Extract the (X, Y) coordinate from the center of the cell holding the provided text.  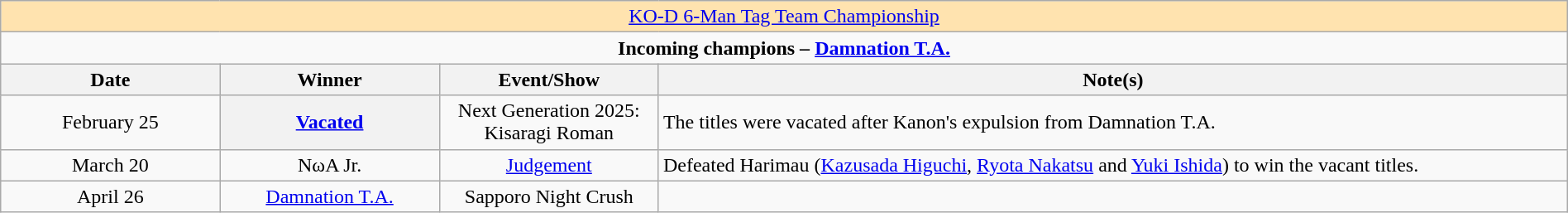
Defeated Harimau (Kazusada Higuchi, Ryota Nakatsu and Yuki Ishida) to win the vacant titles. (1113, 165)
NωA Jr. (329, 165)
The titles were vacated after Kanon's expulsion from Damnation T.A. (1113, 123)
April 26 (111, 196)
Winner (329, 80)
February 25 (111, 123)
Sapporo Night Crush (549, 196)
Vacated (329, 123)
March 20 (111, 165)
Date (111, 80)
KO-D 6-Man Tag Team Championship (784, 17)
Event/Show (549, 80)
Damnation T.A. (329, 196)
Next Generation 2025: Kisaragi Roman (549, 123)
Judgement (549, 165)
Incoming champions – Damnation T.A. (784, 48)
Note(s) (1113, 80)
